Identify which cell holds the provided text, then report its [X, Y] central coordinate. 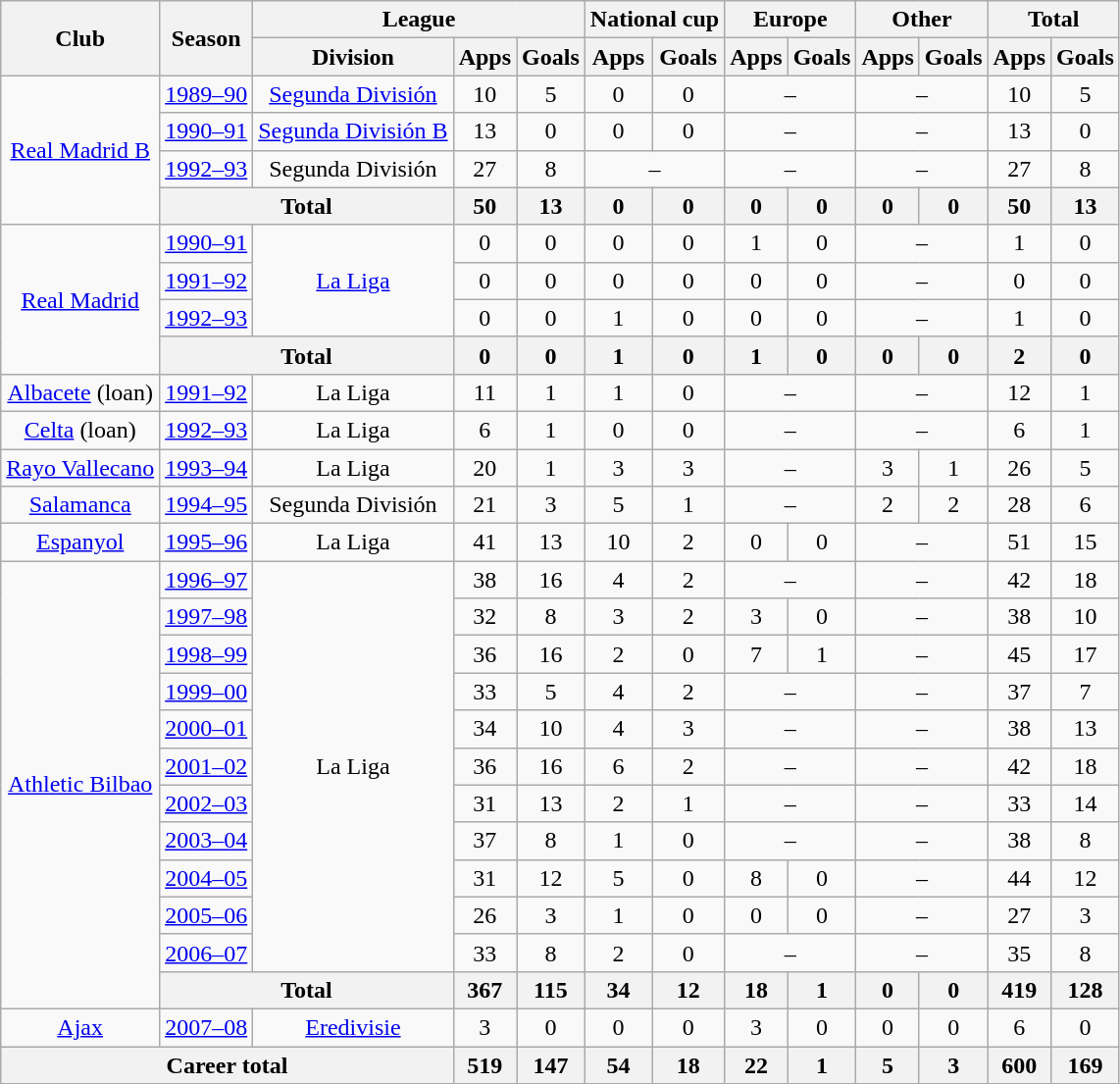
28 [1019, 505]
2003–04 [206, 841]
Club [80, 38]
32 [484, 617]
Celta (loan) [80, 430]
600 [1019, 1064]
419 [1019, 990]
1994–95 [206, 505]
17 [1086, 654]
147 [551, 1064]
Season [206, 38]
2007–08 [206, 1027]
Eredivisie [353, 1027]
519 [484, 1064]
Europe [790, 20]
14 [1086, 803]
Rayo Vallecano [80, 468]
15 [1086, 542]
Athletic Bilbao [80, 785]
51 [1019, 542]
128 [1086, 990]
Salamanca [80, 505]
11 [484, 392]
1993–94 [206, 468]
1989–90 [206, 94]
169 [1086, 1064]
Other [922, 20]
45 [1019, 654]
20 [484, 468]
Division [353, 57]
1996–97 [206, 580]
League [420, 20]
35 [1019, 953]
2004–05 [206, 878]
Real Madrid B [80, 150]
1998–99 [206, 654]
National cup [654, 20]
41 [484, 542]
367 [484, 990]
2002–03 [206, 803]
2001–02 [206, 766]
1999–00 [206, 692]
Real Madrid [80, 299]
Ajax [80, 1027]
1997–98 [206, 617]
115 [551, 990]
Segunda División B [353, 131]
21 [484, 505]
Albacete (loan) [80, 392]
2005–06 [206, 915]
1995–96 [206, 542]
54 [618, 1064]
2006–07 [206, 953]
22 [756, 1064]
Career total [228, 1064]
2000–01 [206, 729]
Espanyol [80, 542]
44 [1019, 878]
